Search for the cell housing the specified text and yield its (X, Y) center coordinate. 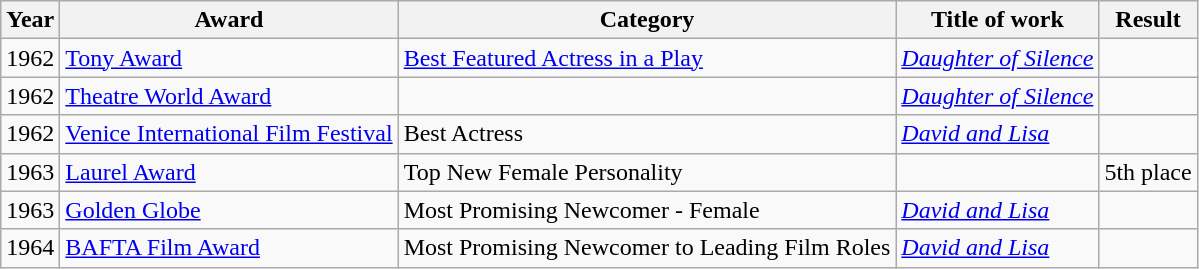
Result (1148, 20)
Tony Award (229, 58)
Venice International Film Festival (229, 134)
1964 (30, 248)
Laurel Award (229, 172)
Category (647, 20)
Year (30, 20)
Theatre World Award (229, 96)
Title of work (998, 20)
Best Actress (647, 134)
Best Featured Actress in a Play (647, 58)
Most Promising Newcomer - Female (647, 210)
BAFTA Film Award (229, 248)
Golden Globe (229, 210)
Award (229, 20)
5th place (1148, 172)
Most Promising Newcomer to Leading Film Roles (647, 248)
Top New Female Personality (647, 172)
